Search for the cell housing the specified text and yield its (X, Y) center coordinate. 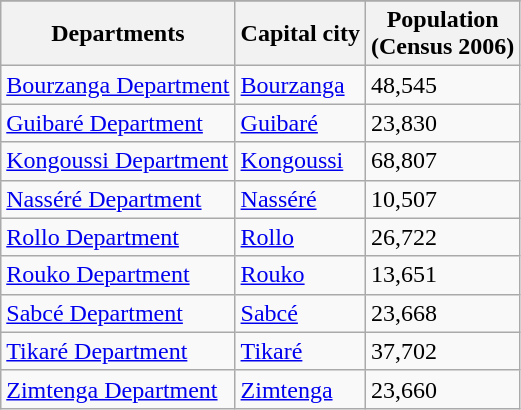
Sabcé (300, 313)
Rouko (300, 275)
Population (Census 2006) (442, 34)
Rollo (300, 237)
Rollo Department (118, 237)
Tikaré Department (118, 351)
13,651 (442, 275)
23,668 (442, 313)
Departments (118, 34)
Nasséré (300, 199)
Bourzanga Department (118, 85)
Zimtenga (300, 389)
Kongoussi (300, 161)
Nasséré Department (118, 199)
68,807 (442, 161)
10,507 (442, 199)
23,830 (442, 123)
Capital city (300, 34)
26,722 (442, 237)
23,660 (442, 389)
Guibaré Department (118, 123)
37,702 (442, 351)
Bourzanga (300, 85)
Zimtenga Department (118, 389)
Sabcé Department (118, 313)
Kongoussi Department (118, 161)
Guibaré (300, 123)
48,545 (442, 85)
Tikaré (300, 351)
Rouko Department (118, 275)
